Identify which cell holds the provided text, then report its (x, y) central coordinate. 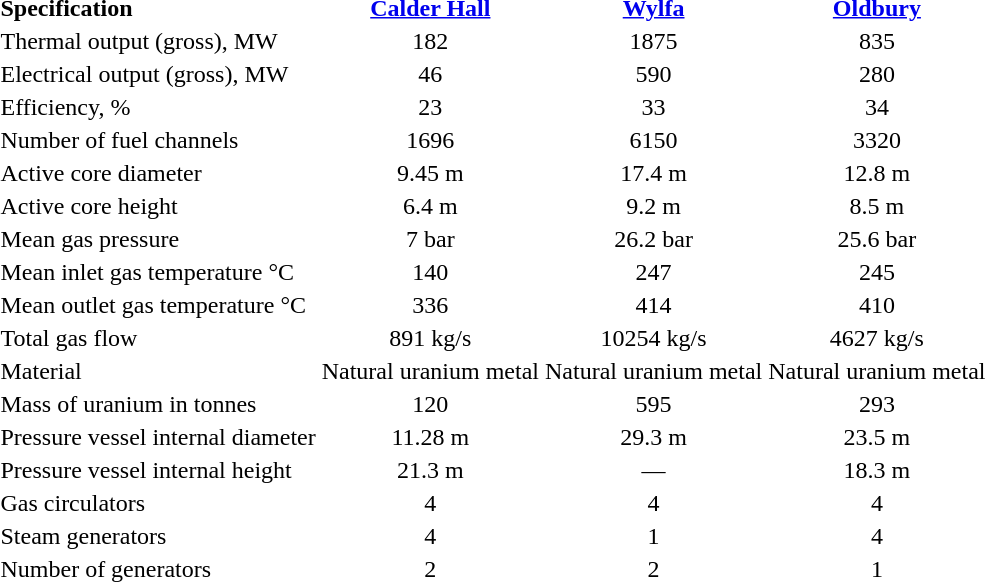
120 (430, 404)
11.28 m (430, 437)
33 (653, 107)
26.2 bar (653, 239)
891 kg/s (430, 338)
9.45 m (430, 173)
9.2 m (653, 206)
29.3 m (653, 437)
414 (653, 305)
— (653, 470)
6.4 m (430, 206)
23 (430, 107)
595 (653, 404)
140 (430, 272)
6150 (653, 140)
182 (430, 41)
590 (653, 74)
21.3 m (430, 470)
7 bar (430, 239)
1 (653, 536)
336 (430, 305)
1875 (653, 41)
17.4 m (653, 173)
46 (430, 74)
1696 (430, 140)
247 (653, 272)
10254 kg/s (653, 338)
